Identify which cell holds the provided text, then report its (x, y) central coordinate. 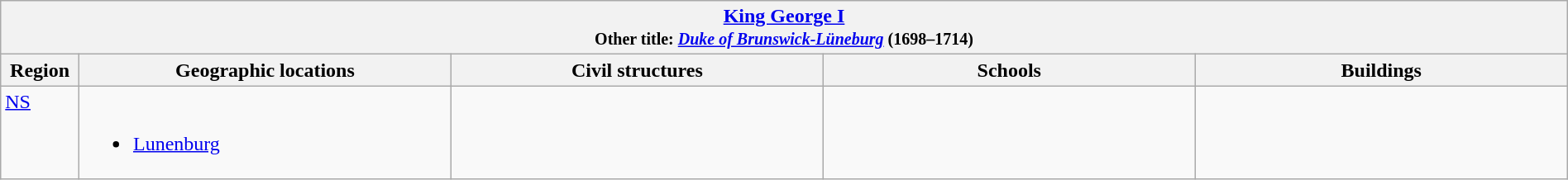
Geographic locations (265, 70)
Schools (1009, 70)
Lunenburg (265, 132)
King George IOther title: Duke of Brunswick-Lüneburg (1698–1714) (784, 28)
NS (40, 132)
Buildings (1381, 70)
Civil structures (637, 70)
Region (40, 70)
